Return the [x, y] coordinate for the center point of the cell that contains the specified text.  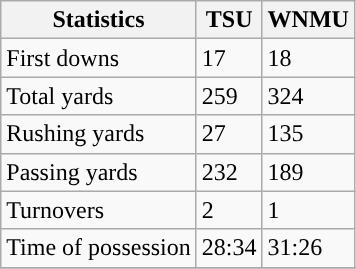
Turnovers [99, 210]
Statistics [99, 20]
Rushing yards [99, 134]
Passing yards [99, 172]
Total yards [99, 96]
1 [308, 210]
2 [229, 210]
WNMU [308, 20]
259 [229, 96]
31:26 [308, 248]
17 [229, 58]
189 [308, 172]
27 [229, 134]
135 [308, 134]
TSU [229, 20]
18 [308, 58]
324 [308, 96]
232 [229, 172]
First downs [99, 58]
Time of possession [99, 248]
28:34 [229, 248]
